Return the [x, y] coordinate for the center point of the cell that contains the specified text.  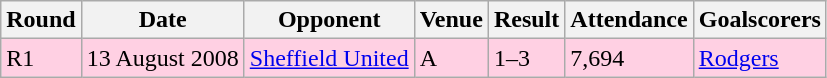
Attendance [629, 20]
Date [162, 20]
1–3 [526, 58]
Opponent [329, 20]
A [451, 58]
13 August 2008 [162, 58]
R1 [41, 58]
Round [41, 20]
Result [526, 20]
Sheffield United [329, 58]
Rodgers [760, 58]
Goalscorers [760, 20]
7,694 [629, 58]
Venue [451, 20]
